Return the [x, y] coordinate for the center point of the cell that contains the specified text.  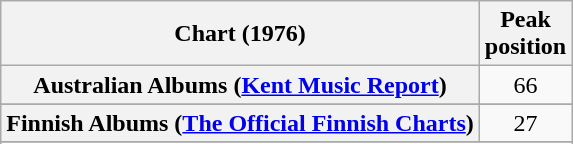
Australian Albums (Kent Music Report) [240, 85]
Peakposition [525, 34]
Chart (1976) [240, 34]
Finnish Albums (The Official Finnish Charts) [240, 123]
66 [525, 85]
27 [525, 123]
